Scan for the cell matching the given text and deliver its (X, Y) coordinate at center. 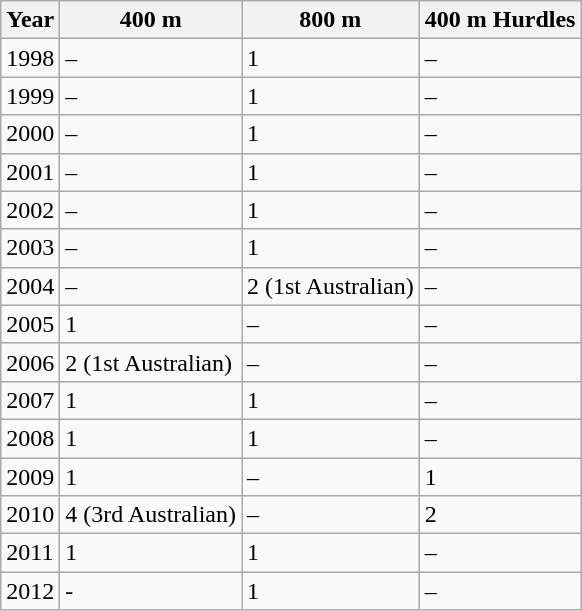
2011 (30, 553)
- (151, 591)
2001 (30, 172)
800 m (331, 20)
2009 (30, 477)
400 m Hurdles (500, 20)
2006 (30, 362)
2008 (30, 438)
2010 (30, 515)
2 (500, 515)
1999 (30, 96)
2007 (30, 400)
Year (30, 20)
2003 (30, 248)
4 (3rd Australian) (151, 515)
400 m (151, 20)
1998 (30, 58)
2000 (30, 134)
2002 (30, 210)
2004 (30, 286)
2012 (30, 591)
2005 (30, 324)
